Search for the cell housing the specified text and yield its (X, Y) center coordinate. 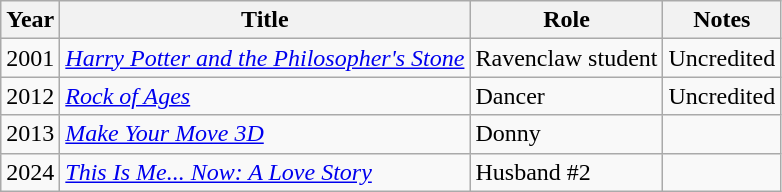
This Is Me... Now: A Love Story (265, 172)
2001 (30, 58)
Harry Potter and the Philosopher's Stone (265, 58)
2012 (30, 96)
Rock of Ages (265, 96)
Dancer (566, 96)
Year (30, 20)
Husband #2 (566, 172)
Notes (722, 20)
Title (265, 20)
2013 (30, 134)
Donny (566, 134)
2024 (30, 172)
Role (566, 20)
Ravenclaw student (566, 58)
Make Your Move 3D (265, 134)
